Determine the [x, y] coordinate at the center of the cell enclosing the given text.  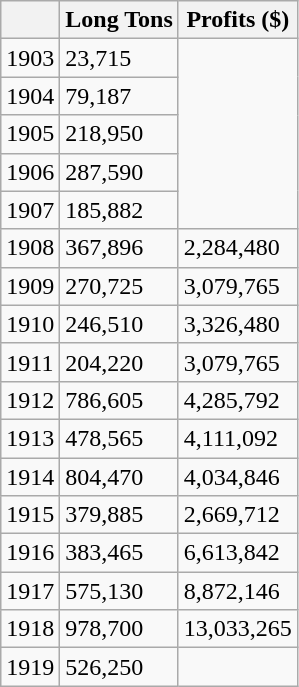
1915 [30, 515]
1912 [30, 400]
4,111,092 [238, 438]
1913 [30, 438]
575,130 [119, 591]
4,285,792 [238, 400]
2,284,480 [238, 248]
1917 [30, 591]
79,187 [119, 96]
1903 [30, 58]
1914 [30, 477]
786,605 [119, 400]
Profits ($) [238, 20]
1905 [30, 134]
185,882 [119, 210]
218,950 [119, 134]
379,885 [119, 515]
246,510 [119, 324]
1908 [30, 248]
1909 [30, 286]
3,326,480 [238, 324]
1918 [30, 629]
Long Tons [119, 20]
1919 [30, 667]
23,715 [119, 58]
1911 [30, 362]
2,669,712 [238, 515]
4,034,846 [238, 477]
478,565 [119, 438]
367,896 [119, 248]
1904 [30, 96]
1916 [30, 553]
383,465 [119, 553]
1907 [30, 210]
978,700 [119, 629]
270,725 [119, 286]
1906 [30, 172]
204,220 [119, 362]
526,250 [119, 667]
6,613,842 [238, 553]
8,872,146 [238, 591]
13,033,265 [238, 629]
804,470 [119, 477]
287,590 [119, 172]
1910 [30, 324]
